Locate the cell with the specified text and output its (X, Y) center coordinate. 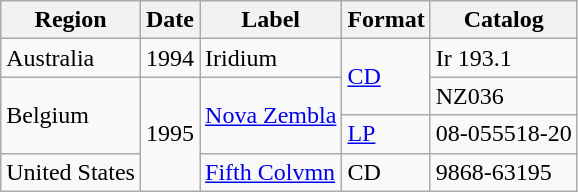
Australia (71, 58)
Catalog (504, 20)
Iridium (271, 58)
Region (71, 20)
9868-63195 (504, 172)
Fifth Colvmn (271, 172)
1994 (170, 58)
Label (271, 20)
Belgium (71, 115)
08-055518-20 (504, 134)
Nova Zembla (271, 115)
United States (71, 172)
Format (386, 20)
NZ036 (504, 96)
Ir 193.1 (504, 58)
LP (386, 134)
1995 (170, 134)
Date (170, 20)
